From the cell containing the given text, extract its center point as [X, Y] coordinate. 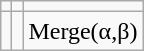
Merge(α,β) [83, 31]
